Extract the (x, y) coordinate from the center of the cell holding the provided text.  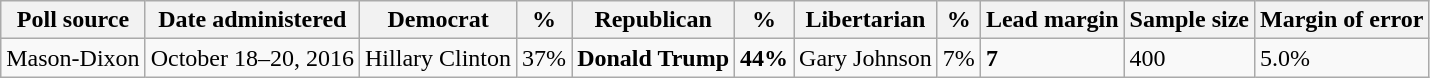
44% (764, 58)
400 (1189, 58)
7% (958, 58)
Sample size (1189, 20)
Margin of error (1342, 20)
7 (1052, 58)
October 18–20, 2016 (252, 58)
Poll source (73, 20)
37% (544, 58)
Date administered (252, 20)
Libertarian (866, 20)
Democrat (438, 20)
Lead margin (1052, 20)
Republican (654, 20)
Gary Johnson (866, 58)
Mason-Dixon (73, 58)
5.0% (1342, 58)
Donald Trump (654, 58)
Hillary Clinton (438, 58)
